Detect which cell encompasses the target text, then output its (X, Y) center coordinate. 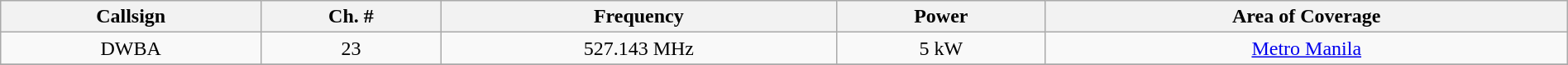
5 kW (941, 48)
Metro Manila (1307, 48)
527.143 MHz (638, 48)
23 (351, 48)
Frequency (638, 17)
DWBA (131, 48)
Area of Coverage (1307, 17)
Power (941, 17)
Ch. # (351, 17)
Callsign (131, 17)
